Provide the (x, y) coordinate of the cell's center where the given text is located.  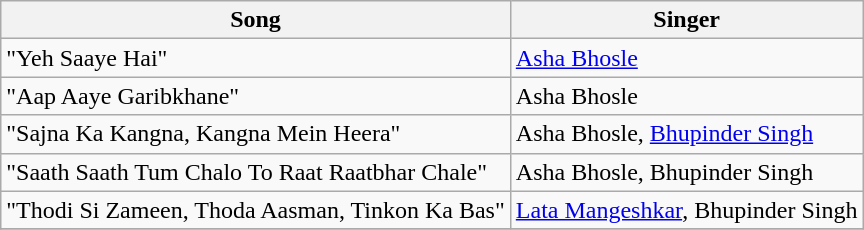
"Yeh Saaye Hai" (256, 58)
"Sajna Ka Kangna, Kangna Mein Heera" (256, 134)
"Saath Saath Tum Chalo To Raat Raatbhar Chale" (256, 172)
"Aap Aaye Garibkhane" (256, 96)
Song (256, 20)
"Thodi Si Zameen, Thoda Aasman, Tinkon Ka Bas" (256, 210)
Lata Mangeshkar, Bhupinder Singh (686, 210)
Singer (686, 20)
